For the text-containing cell, return its midpoint in (X, Y) coordinate format. 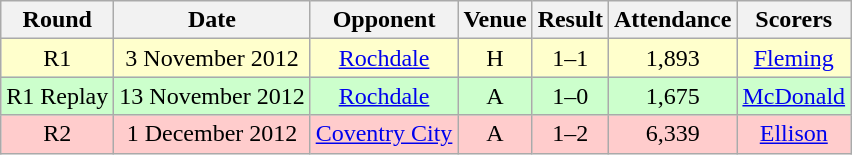
R2 (58, 134)
Date (212, 20)
6,339 (673, 134)
13 November 2012 (212, 96)
Attendance (673, 20)
Venue (495, 20)
Opponent (384, 20)
Round (58, 20)
1–2 (570, 134)
Result (570, 20)
1,893 (673, 58)
McDonald (794, 96)
1–0 (570, 96)
R1 (58, 58)
1–1 (570, 58)
R1 Replay (58, 96)
Ellison (794, 134)
3 November 2012 (212, 58)
Scorers (794, 20)
Fleming (794, 58)
1,675 (673, 96)
1 December 2012 (212, 134)
H (495, 58)
Coventry City (384, 134)
